Detect which cell encompasses the target text, then output its [X, Y] center coordinate. 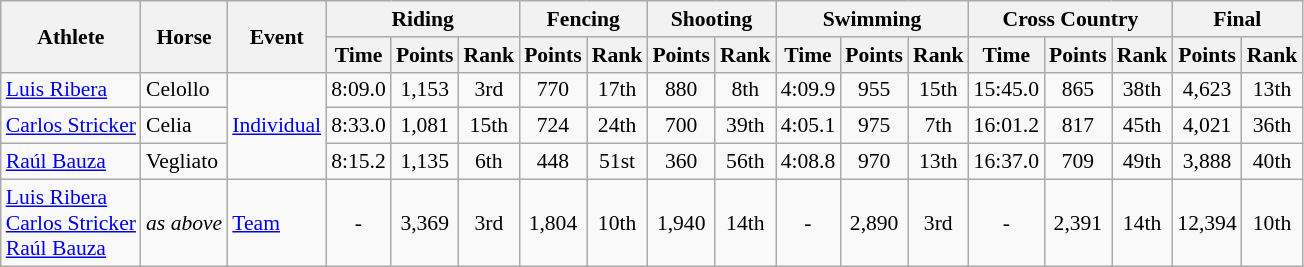
Carlos Stricker [71, 126]
817 [1078, 126]
4,021 [1206, 126]
56th [746, 162]
955 [874, 90]
Team [276, 222]
8:33.0 [358, 126]
1,081 [425, 126]
Riding [422, 19]
724 [553, 126]
8th [746, 90]
15:45.0 [1006, 90]
40th [1272, 162]
24th [618, 126]
Shooting [711, 19]
4,623 [1206, 90]
Raúl Bauza [71, 162]
Final [1237, 19]
975 [874, 126]
1,135 [425, 162]
38th [1142, 90]
8:15.2 [358, 162]
6th [490, 162]
Luis Ribera [71, 90]
as above [184, 222]
3,888 [1206, 162]
3,369 [425, 222]
970 [874, 162]
7th [938, 126]
Fencing [583, 19]
16:01.2 [1006, 126]
1,153 [425, 90]
700 [681, 126]
360 [681, 162]
4:08.8 [808, 162]
16:37.0 [1006, 162]
709 [1078, 162]
448 [553, 162]
Horse [184, 36]
4:09.9 [808, 90]
45th [1142, 126]
Athlete [71, 36]
2,391 [1078, 222]
4:05.1 [808, 126]
Luis RiberaCarlos StrickerRaúl Bauza [71, 222]
Cross Country [1071, 19]
8:09.0 [358, 90]
17th [618, 90]
Event [276, 36]
Vegliato [184, 162]
Celia [184, 126]
51st [618, 162]
865 [1078, 90]
Swimming [872, 19]
880 [681, 90]
1,940 [681, 222]
39th [746, 126]
Individual [276, 126]
12,394 [1206, 222]
49th [1142, 162]
770 [553, 90]
2,890 [874, 222]
1,804 [553, 222]
36th [1272, 126]
Celollo [184, 90]
